Find where the given text appears and provide that cell's center as (X, Y) coordinate. 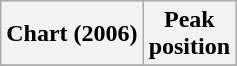
Peakposition (189, 34)
Chart (2006) (72, 34)
